Identify which cell holds the provided text, then report its [X, Y] central coordinate. 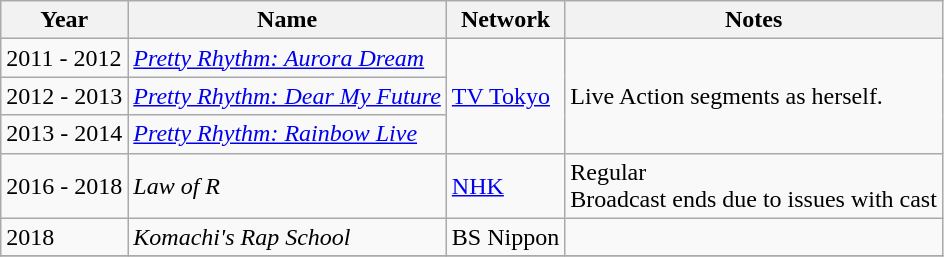
NHK [505, 186]
Pretty Rhythm: Aurora Dream [288, 58]
Year [64, 20]
2013 - 2014 [64, 134]
Notes [754, 20]
Pretty Rhythm: Rainbow Live [288, 134]
Live Action segments as herself. [754, 96]
2016 - 2018 [64, 186]
2011 - 2012 [64, 58]
TV Tokyo [505, 96]
2012 - 2013 [64, 96]
2018 [64, 237]
RegularBroadcast ends due to issues with cast [754, 186]
Name [288, 20]
Network [505, 20]
Komachi's Rap School [288, 237]
Law of R [288, 186]
Pretty Rhythm: Dear My Future [288, 96]
BS Nippon [505, 237]
